For the text-containing cell, return its midpoint in (X, Y) coordinate format. 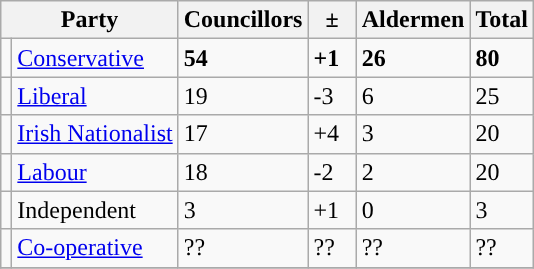
Independent (95, 210)
Total (502, 20)
6 (413, 96)
± (332, 20)
Aldermen (413, 20)
17 (243, 134)
Conservative (95, 58)
Labour (95, 172)
-2 (332, 172)
54 (243, 58)
+4 (332, 134)
19 (243, 96)
26 (413, 58)
Co-operative (95, 248)
25 (502, 96)
80 (502, 58)
Councillors (243, 20)
Liberal (95, 96)
0 (413, 210)
18 (243, 172)
Party (90, 20)
Irish Nationalist (95, 134)
2 (413, 172)
-3 (332, 96)
